Extract the (x, y) coordinate from the center of the cell holding the provided text.  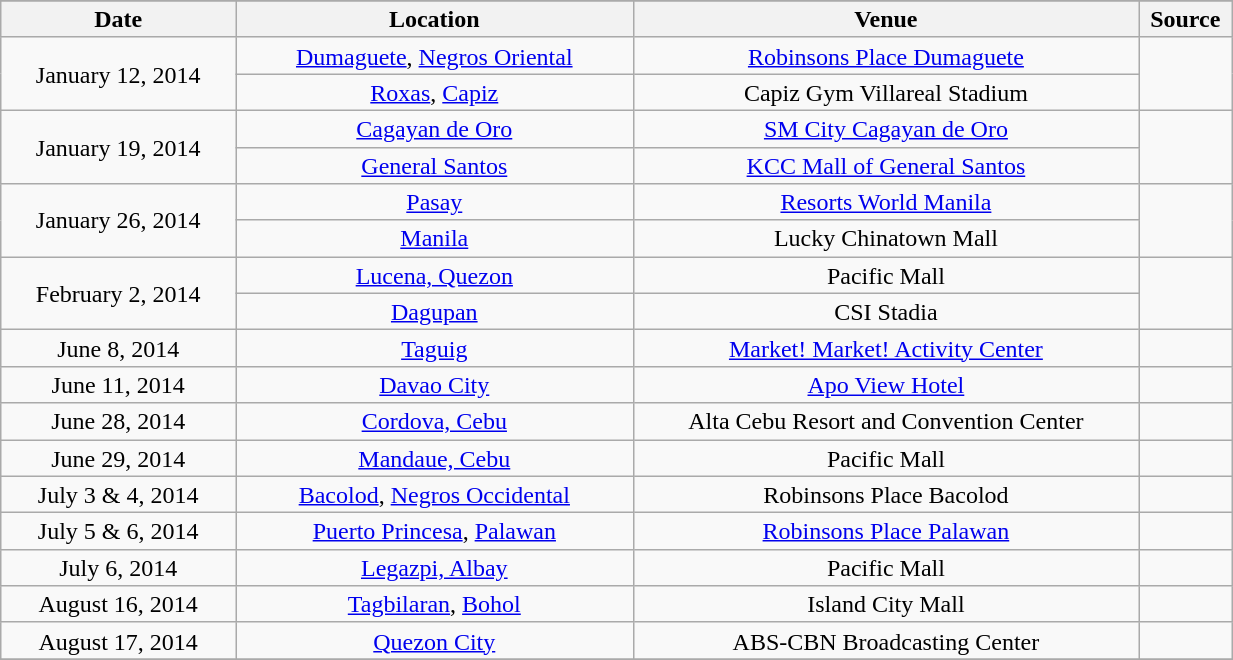
July 5 & 6, 2014 (118, 532)
Cagayan de Oro (434, 128)
Mandaue, Cebu (434, 458)
Roxas, Capiz (434, 92)
Date (118, 20)
Cordova, Cebu (434, 422)
ABS-CBN Broadcasting Center (886, 640)
Tagbilaran, Bohol (434, 604)
Pasay (434, 202)
General Santos (434, 166)
Legazpi, Albay (434, 568)
Davao City (434, 384)
August 17, 2014 (118, 640)
January 26, 2014 (118, 220)
Quezon City (434, 640)
Manila (434, 238)
Location (434, 20)
Resorts World Manila (886, 202)
CSI Stadia (886, 312)
Lucky Chinatown Mall (886, 238)
Alta Cebu Resort and Convention Center (886, 422)
Puerto Princesa, Palawan (434, 532)
Lucena, Quezon (434, 276)
Source (1186, 20)
Apo View Hotel (886, 384)
Island City Mall (886, 604)
SM City Cagayan de Oro (886, 128)
Bacolod, Negros Occidental (434, 494)
June 11, 2014 (118, 384)
Robinsons Place Bacolod (886, 494)
June 28, 2014 (118, 422)
January 12, 2014 (118, 74)
KCC Mall of General Santos (886, 166)
January 19, 2014 (118, 146)
June 29, 2014 (118, 458)
August 16, 2014 (118, 604)
Dumaguete, Negros Oriental (434, 56)
July 3 & 4, 2014 (118, 494)
Dagupan (434, 312)
Robinsons Place Dumaguete (886, 56)
Robinsons Place Palawan (886, 532)
Market! Market! Activity Center (886, 348)
June 8, 2014 (118, 348)
Taguig (434, 348)
Venue (886, 20)
February 2, 2014 (118, 294)
July 6, 2014 (118, 568)
Capiz Gym Villareal Stadium (886, 92)
